Detect which cell encompasses the target text, then output its [X, Y] center coordinate. 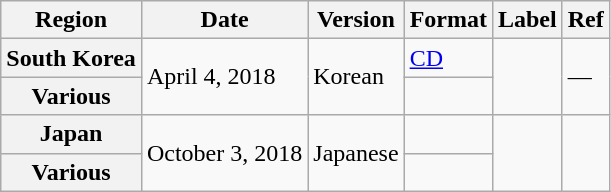
Japanese [356, 153]
Ref [586, 20]
Format [448, 20]
South Korea [72, 58]
Label [527, 20]
Region [72, 20]
October 3, 2018 [224, 153]
Korean [356, 77]
April 4, 2018 [224, 77]
Japan [72, 134]
CD [448, 58]
Date [224, 20]
— [586, 77]
Version [356, 20]
